Extract the [x, y] coordinate from the center of the cell holding the provided text.  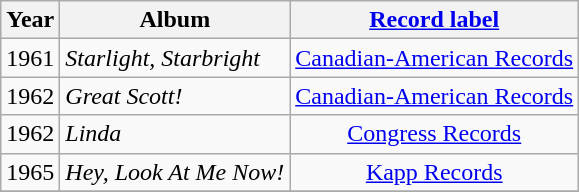
Hey, Look At Me Now! [175, 172]
Linda [175, 134]
Congress Records [434, 134]
Starlight, Starbright [175, 58]
Kapp Records [434, 172]
1965 [30, 172]
1961 [30, 58]
Great Scott! [175, 96]
Record label [434, 20]
Album [175, 20]
Year [30, 20]
